Return [x, y] of the center of cell containing provided text 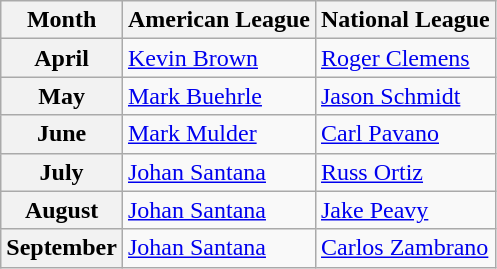
National League [405, 20]
Roger Clemens [405, 58]
Kevin Brown [218, 58]
August [62, 210]
May [62, 96]
Carlos Zambrano [405, 248]
Mark Mulder [218, 134]
Mark Buehrle [218, 96]
September [62, 248]
American League [218, 20]
Jake Peavy [405, 210]
Russ Ortiz [405, 172]
April [62, 58]
Month [62, 20]
Carl Pavano [405, 134]
June [62, 134]
July [62, 172]
Jason Schmidt [405, 96]
